For the text-containing cell, return its midpoint in (X, Y) coordinate format. 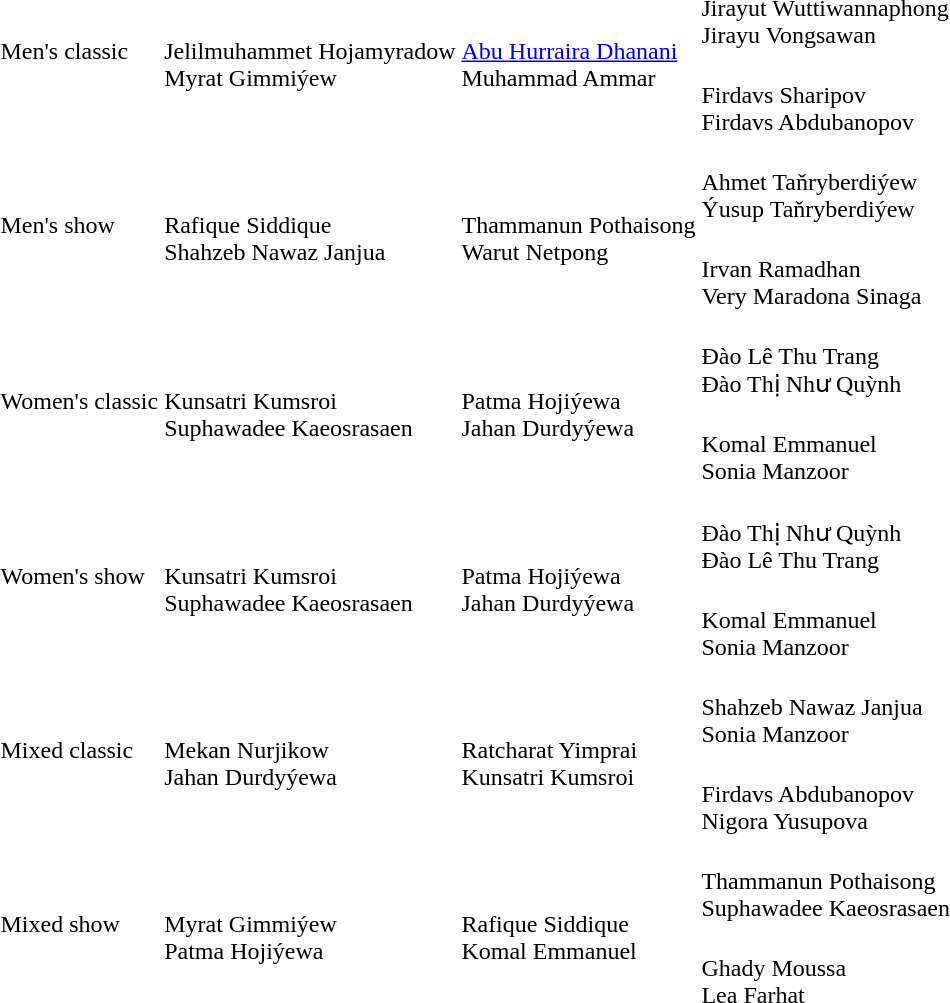
Rafique SiddiqueShahzeb Nawaz Janjua (310, 226)
Ratcharat YimpraiKunsatri Kumsroi (578, 750)
Mekan NurjikowJahan Durdyýewa (310, 750)
Thammanun PothaisongWarut Netpong (578, 226)
